Locate the cell with the specified text and output its (x, y) center coordinate. 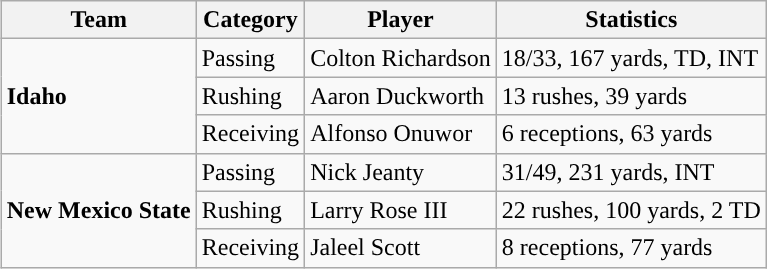
22 rushes, 100 yards, 2 TD (631, 210)
Larry Rose III (401, 210)
Aaron Duckworth (401, 96)
Nick Jeanty (401, 172)
Jaleel Scott (401, 248)
Player (401, 20)
New Mexico State (98, 210)
31/49, 231 yards, INT (631, 172)
Alfonso Onuwor (401, 134)
Idaho (98, 96)
6 receptions, 63 yards (631, 134)
Colton Richardson (401, 58)
Team (98, 20)
Statistics (631, 20)
18/33, 167 yards, TD, INT (631, 58)
Category (250, 20)
8 receptions, 77 yards (631, 248)
13 rushes, 39 yards (631, 96)
